For the text-containing cell, return its midpoint in [X, Y] coordinate format. 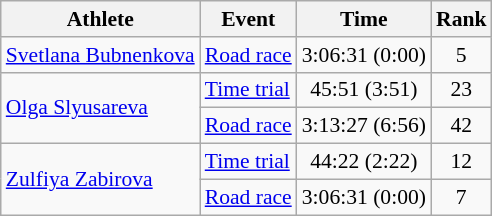
Rank [462, 19]
Zulfiya Zabirova [100, 180]
23 [462, 90]
45:51 (3:51) [364, 90]
Athlete [100, 19]
12 [462, 162]
Time [364, 19]
Svetlana Bubnenkova [100, 55]
Olga Slyusareva [100, 108]
42 [462, 126]
Event [248, 19]
44:22 (2:22) [364, 162]
7 [462, 197]
5 [462, 55]
3:13:27 (6:56) [364, 126]
